Pinpoint the cell where the given text exists, returning its [x, y] midpoint coordinate. 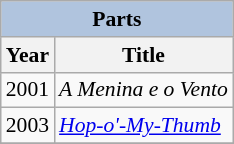
2003 [28, 126]
Hop-o'-My-Thumb [144, 126]
2001 [28, 90]
A Menina e o Vento [144, 90]
Parts [117, 19]
Title [144, 55]
Year [28, 55]
